For the text-containing cell, return its midpoint in [X, Y] coordinate format. 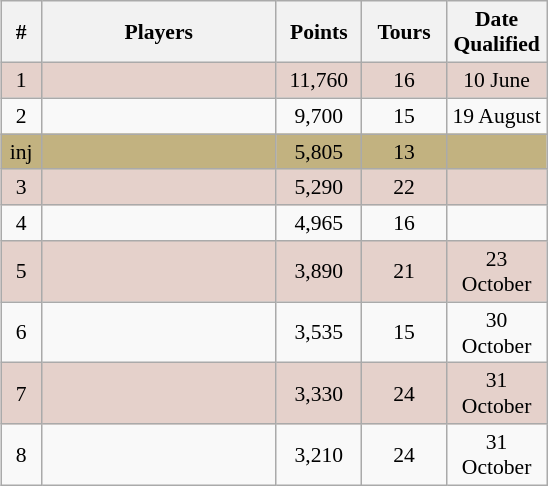
22 [404, 187]
Date Qualified [497, 32]
4,965 [318, 223]
3,210 [318, 454]
13 [404, 152]
5,805 [318, 152]
2 [21, 116]
10 June [497, 80]
3,890 [318, 272]
9,700 [318, 116]
inj [21, 152]
3,535 [318, 332]
11,760 [318, 80]
3 [21, 187]
Tours [404, 32]
Players [158, 32]
30 October [497, 332]
23 October [497, 272]
8 [21, 454]
Points [318, 32]
4 [21, 223]
19 August [497, 116]
1 [21, 80]
5,290 [318, 187]
5 [21, 272]
# [21, 32]
3,330 [318, 394]
6 [21, 332]
7 [21, 394]
21 [404, 272]
